From the cell containing the given text, extract its center point as (x, y) coordinate. 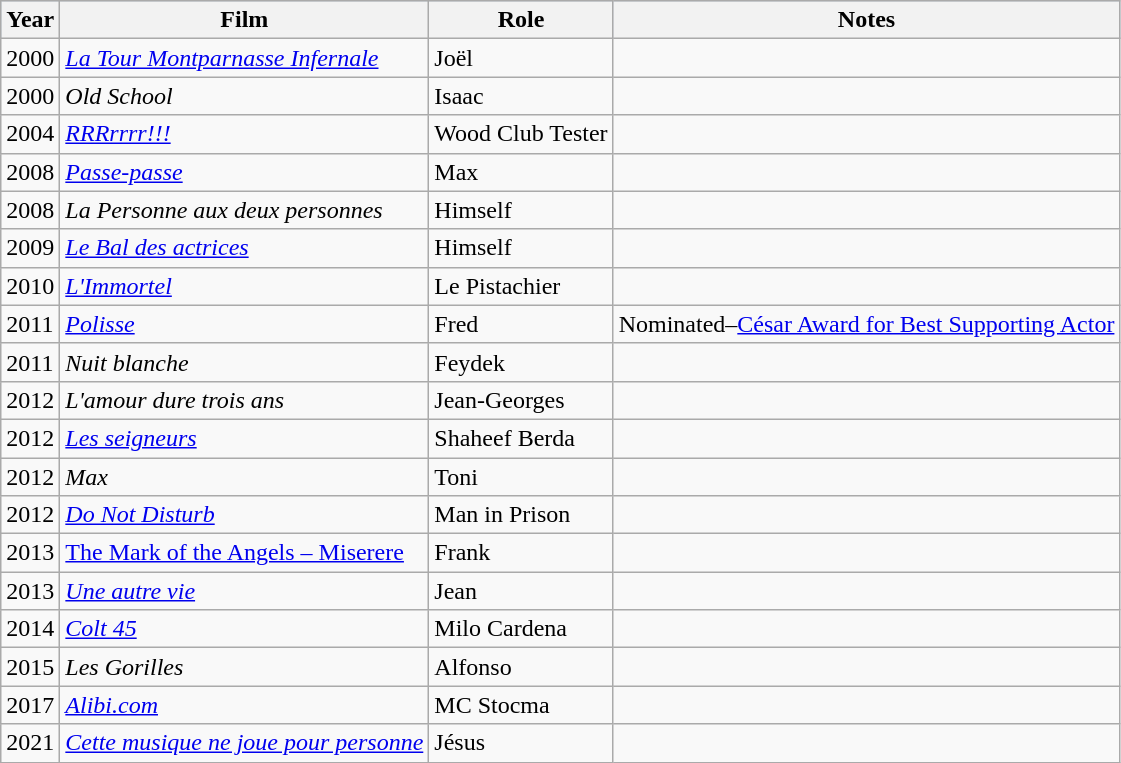
Cette musique ne joue pour personne (244, 743)
Film (244, 20)
Jésus (521, 743)
Wood Club Tester (521, 134)
Feydek (521, 362)
Year (30, 20)
Alfonso (521, 667)
Le Pistachier (521, 286)
Jean-Georges (521, 400)
Les Gorilles (244, 667)
Toni (521, 477)
2014 (30, 629)
Une autre vie (244, 591)
The Mark of the Angels – Miserere (244, 553)
RRRrrrr!!! (244, 134)
MC Stocma (521, 705)
Isaac (521, 96)
Old School (244, 96)
Passe-passe (244, 172)
La Tour Montparnasse Infernale (244, 58)
2009 (30, 248)
2010 (30, 286)
Nuit blanche (244, 362)
Joël (521, 58)
Jean (521, 591)
Nominated–César Award for Best Supporting Actor (866, 324)
Man in Prison (521, 515)
2015 (30, 667)
Milo Cardena (521, 629)
2021 (30, 743)
Frank (521, 553)
Colt 45 (244, 629)
La Personne aux deux personnes (244, 210)
Les seigneurs (244, 438)
Role (521, 20)
Fred (521, 324)
Do Not Disturb (244, 515)
Le Bal des actrices (244, 248)
Alibi.com (244, 705)
2004 (30, 134)
Notes (866, 20)
2017 (30, 705)
L'amour dure trois ans (244, 400)
Polisse (244, 324)
L'Immortel (244, 286)
Shaheef Berda (521, 438)
